Search for the cell housing the specified text and yield its [x, y] center coordinate. 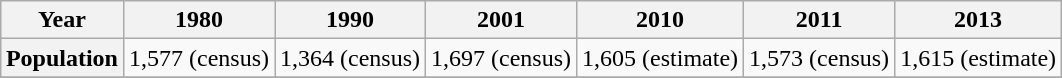
1,605 (estimate) [660, 58]
1980 [198, 20]
1990 [350, 20]
2011 [820, 20]
Year [62, 20]
1,615 (estimate) [978, 58]
1,577 (census) [198, 58]
2001 [502, 20]
1,697 (census) [502, 58]
Population [62, 58]
2010 [660, 20]
1,573 (census) [820, 58]
1,364 (census) [350, 58]
2013 [978, 20]
